Return (X, Y) of the center of cell containing provided text 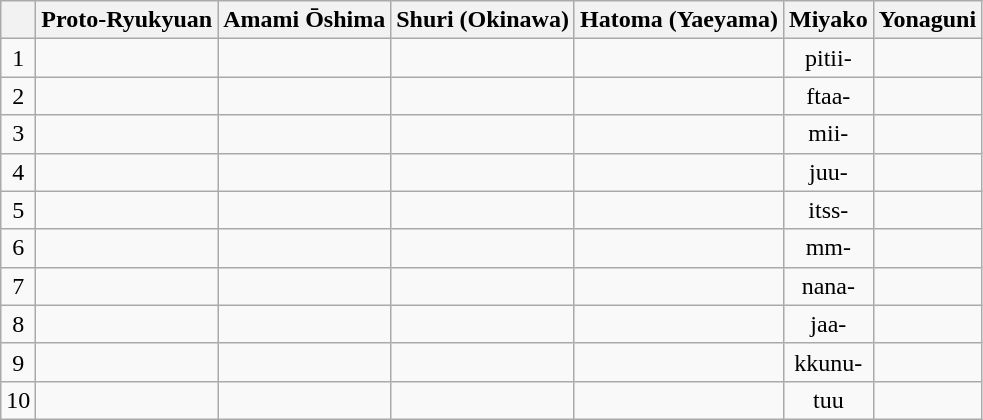
juu- (828, 172)
7 (18, 286)
nana- (828, 286)
3 (18, 134)
Yonaguni (927, 20)
Amami Ōshima (304, 20)
ftaa- (828, 96)
Proto-Ryukyuan (127, 20)
1 (18, 58)
Shuri (Okinawa) (483, 20)
jaa- (828, 324)
9 (18, 362)
kkunu- (828, 362)
mii- (828, 134)
5 (18, 210)
itss- (828, 210)
2 (18, 96)
4 (18, 172)
mm- (828, 248)
Hatoma (Yaeyama) (678, 20)
6 (18, 248)
8 (18, 324)
10 (18, 400)
tuu (828, 400)
Miyako (828, 20)
pitii- (828, 58)
